Return the (x, y) coordinate for the center point of the cell that contains the specified text.  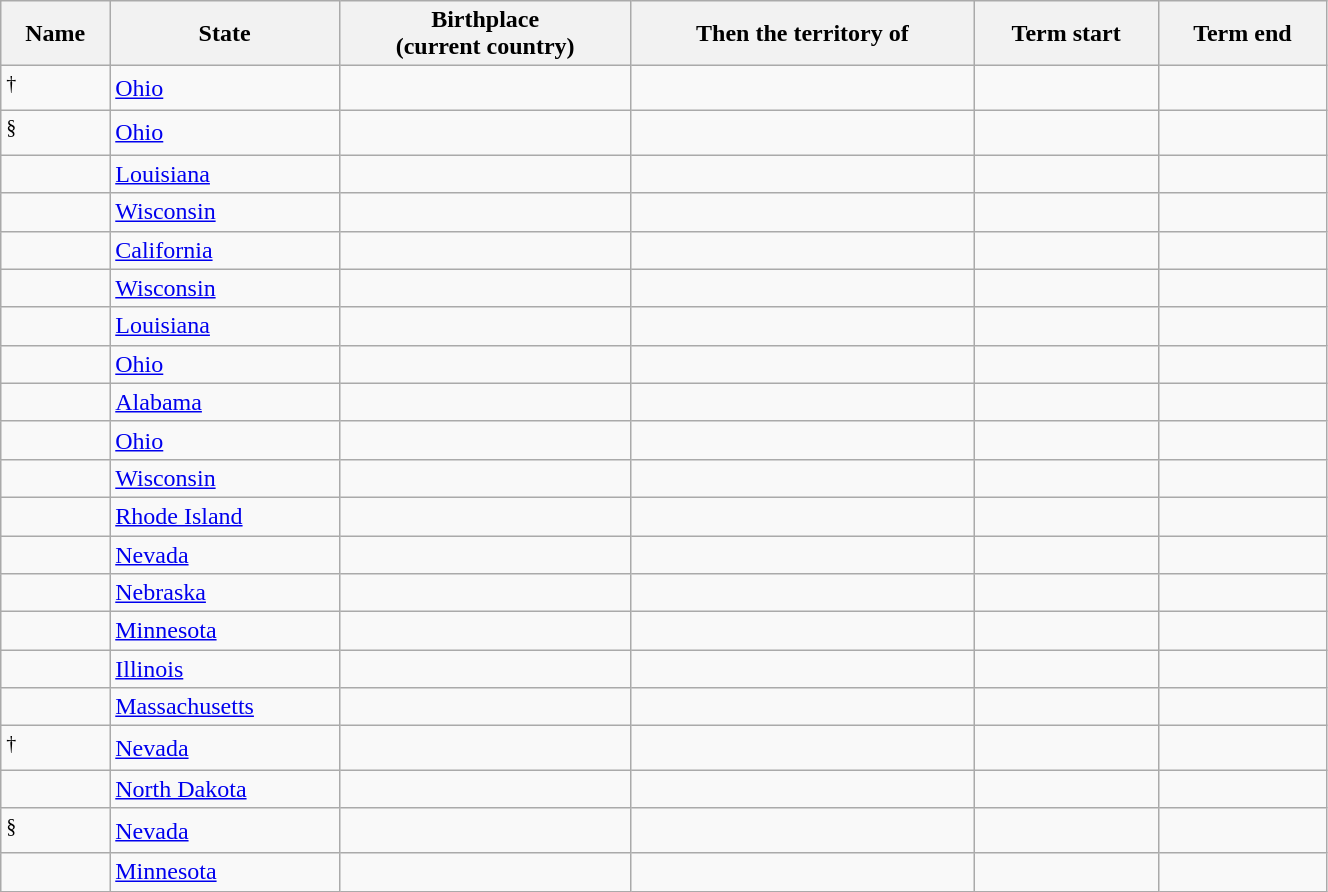
Nebraska (225, 593)
Birthplace (current country) (484, 34)
Illinois (225, 669)
Massachusetts (225, 707)
Alabama (225, 402)
North Dakota (225, 789)
State (225, 34)
Term end (1242, 34)
Term start (1066, 34)
Rhode Island (225, 516)
California (225, 250)
Name (56, 34)
Then the territory of (802, 34)
